For the text-containing cell, return its midpoint in [x, y] coordinate format. 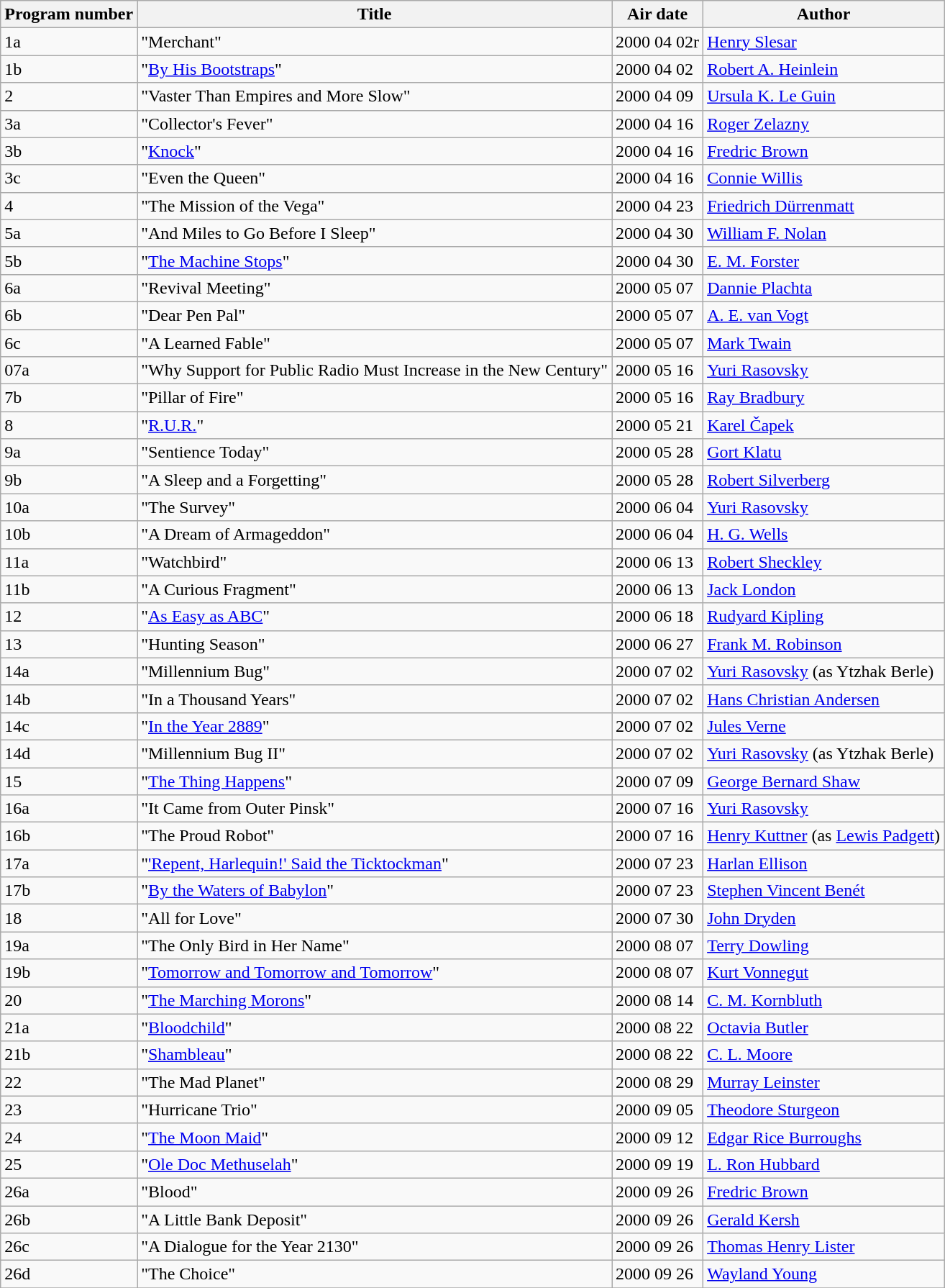
26d [69, 1274]
9a [69, 453]
17a [69, 863]
"Shambleau" [375, 1055]
C. L. Moore [824, 1055]
"A Curious Fragment" [375, 589]
21b [69, 1055]
17b [69, 891]
"The Only Bird in Her Name" [375, 945]
H. G. Wells [824, 535]
10a [69, 507]
1a [69, 42]
19b [69, 973]
"Watchbird" [375, 562]
"'Repent, Harlequin!' Said the Ticktockman" [375, 863]
14d [69, 753]
Gort Klatu [824, 453]
2000 04 02 [657, 69]
26b [69, 1220]
Henry Slesar [824, 42]
7b [69, 398]
15 [69, 781]
"A Dream of Armageddon" [375, 535]
2000 09 05 [657, 1110]
"Tomorrow and Tomorrow and Tomorrow" [375, 973]
Henry Kuttner (as Lewis Padgett) [824, 836]
2000 07 30 [657, 918]
"Why Support for Public Radio Must Increase in the New Century" [375, 371]
4 [69, 206]
Edgar Rice Burroughs [824, 1137]
Friedrich Dürrenmatt [824, 206]
"By His Bootstraps" [375, 69]
8 [69, 425]
"It Came from Outer Pinsk" [375, 809]
6a [69, 288]
2000 04 23 [657, 206]
Gerald Kersh [824, 1220]
14b [69, 699]
"In a Thousand Years" [375, 699]
"The Survey" [375, 507]
Program number [69, 14]
11a [69, 562]
5a [69, 233]
5b [69, 260]
Robert Sheckley [824, 562]
2000 09 12 [657, 1137]
2000 04 02r [657, 42]
21a [69, 1028]
2000 07 09 [657, 781]
18 [69, 918]
2000 04 09 [657, 96]
2 [69, 96]
14c [69, 726]
2000 06 27 [657, 644]
"A Sleep and a Forgetting" [375, 480]
"A Little Bank Deposit" [375, 1220]
1b [69, 69]
Connie Willis [824, 178]
22 [69, 1082]
Ray Bradbury [824, 398]
"Hurricane Trio" [375, 1110]
Rudyard Kipling [824, 617]
3c [69, 178]
26c [69, 1247]
24 [69, 1137]
26a [69, 1192]
"Vaster Than Empires and More Slow" [375, 96]
Wayland Young [824, 1274]
"Dear Pen Pal" [375, 315]
"And Miles to Go Before I Sleep" [375, 233]
Terry Dowling [824, 945]
Hans Christian Andersen [824, 699]
"Revival Meeting" [375, 288]
Author [824, 14]
"The Moon Maid" [375, 1137]
"Sentience Today" [375, 453]
E. M. Forster [824, 260]
A. E. van Vogt [824, 315]
6c [69, 343]
Frank M. Robinson [824, 644]
C. M. Kornbluth [824, 1000]
2000 08 29 [657, 1082]
07a [69, 371]
Karel Čapek [824, 425]
"In the Year 2889" [375, 726]
"Pillar of Fire" [375, 398]
Mark Twain [824, 343]
10b [69, 535]
"Knock" [375, 151]
"The Thing Happens" [375, 781]
Robert Silverberg [824, 480]
16b [69, 836]
"Millennium Bug" [375, 671]
20 [69, 1000]
William F. Nolan [824, 233]
Roger Zelazny [824, 124]
13 [69, 644]
2000 06 18 [657, 617]
Jack London [824, 589]
Octavia Butler [824, 1028]
Robert A. Heinlein [824, 69]
Kurt Vonnegut [824, 973]
16a [69, 809]
Air date [657, 14]
"The Proud Robot" [375, 836]
2000 08 14 [657, 1000]
"The Mission of the Vega" [375, 206]
John Dryden [824, 918]
12 [69, 617]
2000 05 21 [657, 425]
"R.U.R." [375, 425]
L. Ron Hubbard [824, 1164]
Harlan Ellison [824, 863]
"As Easy as ABC" [375, 617]
"Bloodchild" [375, 1028]
23 [69, 1110]
George Bernard Shaw [824, 781]
Murray Leinster [824, 1082]
3a [69, 124]
"Hunting Season" [375, 644]
14a [69, 671]
"All for Love" [375, 918]
"Ole Doc Methuselah" [375, 1164]
"Millennium Bug II" [375, 753]
11b [69, 589]
2000 09 19 [657, 1164]
Ursula K. Le Guin [824, 96]
Jules Verne [824, 726]
6b [69, 315]
9b [69, 480]
3b [69, 151]
"Collector's Fever" [375, 124]
Dannie Plachta [824, 288]
"A Dialogue for the Year 2130" [375, 1247]
"The Marching Morons" [375, 1000]
"The Choice" [375, 1274]
Title [375, 14]
"The Mad Planet" [375, 1082]
"A Learned Fable" [375, 343]
Stephen Vincent Benét [824, 891]
"Merchant" [375, 42]
"By the Waters of Babylon" [375, 891]
19a [69, 945]
"Blood" [375, 1192]
Thomas Henry Lister [824, 1247]
25 [69, 1164]
"Even the Queen" [375, 178]
"The Machine Stops" [375, 260]
Theodore Sturgeon [824, 1110]
